Search for the cell housing the specified text and yield its (x, y) center coordinate. 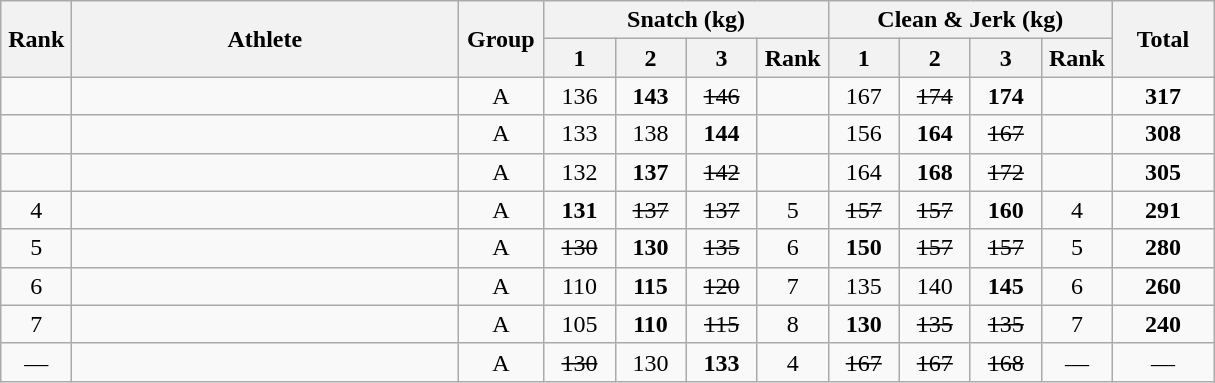
160 (1006, 210)
120 (722, 286)
132 (580, 172)
305 (1162, 172)
Group (501, 39)
142 (722, 172)
150 (864, 248)
172 (1006, 172)
140 (934, 286)
138 (650, 134)
Total (1162, 39)
143 (650, 96)
Snatch (kg) (686, 20)
280 (1162, 248)
145 (1006, 286)
Clean & Jerk (kg) (970, 20)
240 (1162, 324)
8 (792, 324)
317 (1162, 96)
291 (1162, 210)
144 (722, 134)
105 (580, 324)
Athlete (265, 39)
131 (580, 210)
260 (1162, 286)
308 (1162, 134)
146 (722, 96)
156 (864, 134)
136 (580, 96)
